Identify which cell holds the provided text, then report its (x, y) central coordinate. 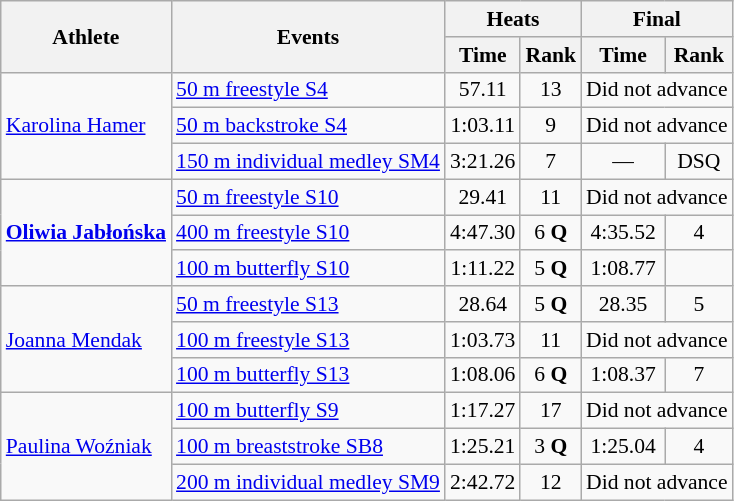
17 (550, 411)
12 (550, 482)
150 m individual medley SM4 (308, 162)
4:35.52 (623, 233)
50 m freestyle S4 (308, 90)
DSQ (698, 162)
4:47.30 (482, 233)
100 m freestyle S13 (308, 340)
1:08.37 (623, 375)
29.41 (482, 197)
50 m freestyle S13 (308, 304)
Oliwia Jabłońska (86, 232)
Karolina Hamer (86, 126)
1:25.21 (482, 447)
Joanna Mendak (86, 340)
1:25.04 (623, 447)
Athlete (86, 36)
9 (550, 126)
28.64 (482, 304)
1:03.11 (482, 126)
Paulina Woźniak (86, 446)
Final (657, 19)
Events (308, 36)
1:17.27 (482, 411)
100 m butterfly S13 (308, 375)
200 m individual medley SM9 (308, 482)
3:21.26 (482, 162)
50 m freestyle S10 (308, 197)
400 m freestyle S10 (308, 233)
2:42.72 (482, 482)
— (623, 162)
1:11.22 (482, 269)
3 Q (550, 447)
50 m backstroke S4 (308, 126)
1:08.06 (482, 375)
1:08.77 (623, 269)
13 (550, 90)
100 m butterfly S9 (308, 411)
1:03.73 (482, 340)
28.35 (623, 304)
57.11 (482, 90)
100 m breaststroke SB8 (308, 447)
5 (698, 304)
Heats (513, 19)
100 m butterfly S10 (308, 269)
